Locate the cell with the specified text and output its (X, Y) center coordinate. 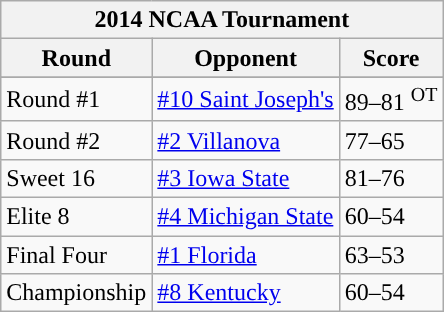
#8 Kentucky (246, 293)
Opponent (246, 58)
Score (391, 58)
Championship (76, 293)
#10 Saint Joseph's (246, 100)
#1 Florida (246, 255)
Round #2 (76, 140)
2014 NCAA Tournament (222, 20)
Round (76, 58)
Round #1 (76, 100)
63–53 (391, 255)
77–65 (391, 140)
#2 Villanova (246, 140)
#3 Iowa State (246, 178)
Sweet 16 (76, 178)
Elite 8 (76, 217)
89–81 OT (391, 100)
#4 Michigan State (246, 217)
81–76 (391, 178)
Final Four (76, 255)
